Identify which cell holds the provided text, then report its (x, y) central coordinate. 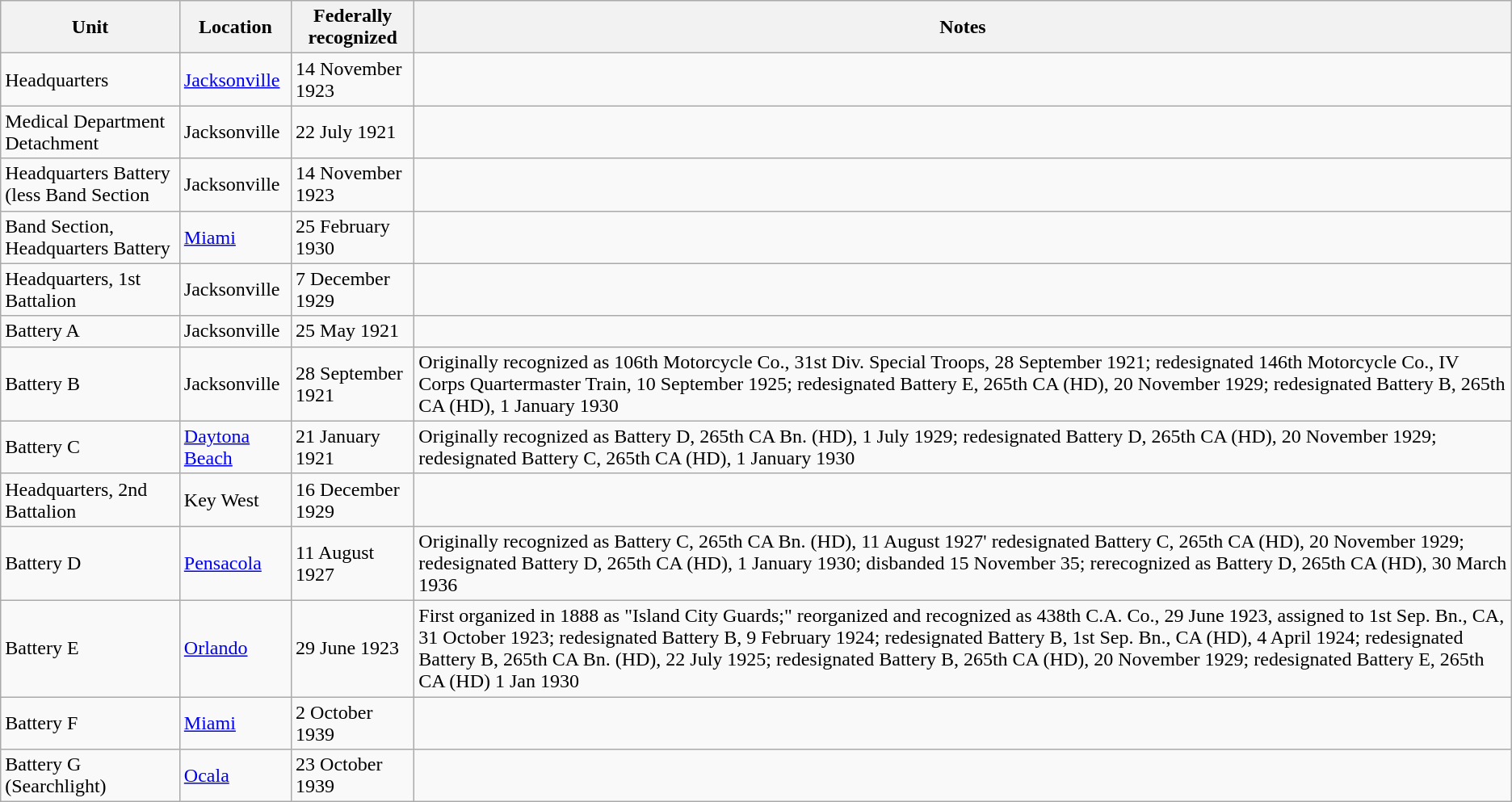
21 January 1921 (353, 447)
Battery D (90, 563)
25 May 1921 (353, 331)
Orlando (235, 648)
Headquarters, 1st Battalion (90, 289)
Daytona Beach (235, 447)
Medical Department Detachment (90, 132)
23 October 1939 (353, 775)
Notes (963, 27)
Federally recognized (353, 27)
Battery A (90, 331)
Battery C (90, 447)
Battery B (90, 384)
Unit (90, 27)
Ocala (235, 775)
28 September 1921 (353, 384)
22 July 1921 (353, 132)
Band Section, Headquarters Battery (90, 237)
11 August 1927 (353, 563)
Battery F (90, 722)
Battery G (Searchlight) (90, 775)
Headquarters (90, 79)
16 December 1929 (353, 499)
Headquarters Battery (less Band Section (90, 184)
Key West (235, 499)
7 December 1929 (353, 289)
Battery E (90, 648)
Location (235, 27)
Headquarters, 2nd Battalion (90, 499)
2 October 1939 (353, 722)
25 February 1930 (353, 237)
29 June 1923 (353, 648)
Pensacola (235, 563)
